Scan for the cell matching the given text and deliver its (x, y) coordinate at center. 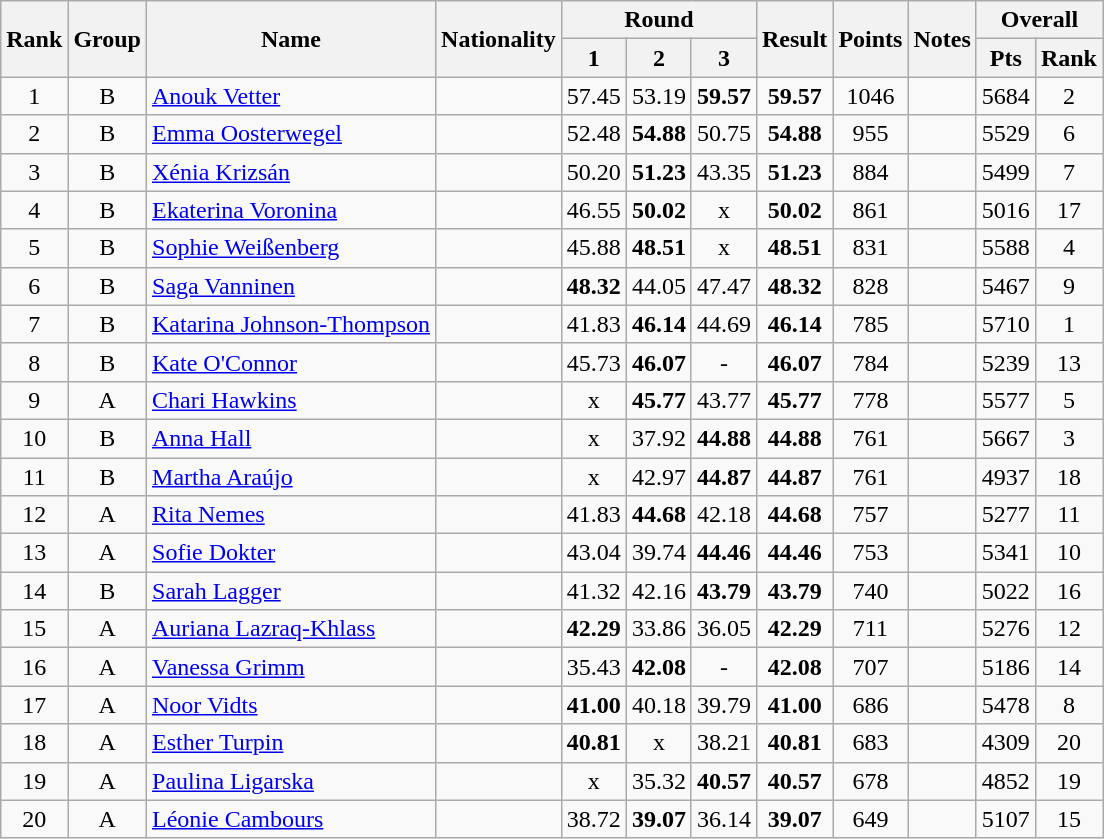
Vanessa Grimm (292, 667)
5478 (1006, 705)
4937 (1006, 477)
753 (870, 553)
42.97 (658, 477)
Xénia Krizsán (292, 172)
4309 (1006, 743)
39.74 (658, 553)
5341 (1006, 553)
778 (870, 400)
5186 (1006, 667)
5467 (1006, 286)
43.35 (724, 172)
Sofie Dokter (292, 553)
Saga Vanninen (292, 286)
5684 (1006, 96)
Auriana Lazraq-Khlass (292, 629)
1046 (870, 96)
861 (870, 210)
42.16 (658, 591)
38.72 (594, 819)
Katarina Johnson-Thompson (292, 324)
Esther Turpin (292, 743)
46.55 (594, 210)
39.79 (724, 705)
5577 (1006, 400)
Round (658, 20)
683 (870, 743)
Sophie Weißenberg (292, 248)
Result (794, 39)
Name (292, 39)
5239 (1006, 362)
686 (870, 705)
40.18 (658, 705)
707 (870, 667)
42.18 (724, 515)
Chari Hawkins (292, 400)
5022 (1006, 591)
57.45 (594, 96)
884 (870, 172)
Paulina Ligarska (292, 781)
35.32 (658, 781)
649 (870, 819)
45.73 (594, 362)
5499 (1006, 172)
Points (870, 39)
678 (870, 781)
41.32 (594, 591)
Ekaterina Voronina (292, 210)
Group (108, 39)
44.69 (724, 324)
Noor Vidts (292, 705)
36.14 (724, 819)
5277 (1006, 515)
5667 (1006, 438)
Léonie Cambours (292, 819)
38.21 (724, 743)
Pts (1006, 58)
53.19 (658, 96)
37.92 (658, 438)
785 (870, 324)
Martha Araújo (292, 477)
44.05 (658, 286)
5588 (1006, 248)
Anna Hall (292, 438)
5276 (1006, 629)
Kate O'Connor (292, 362)
5529 (1006, 134)
5710 (1006, 324)
831 (870, 248)
784 (870, 362)
5016 (1006, 210)
Emma Oosterwegel (292, 134)
4852 (1006, 781)
35.43 (594, 667)
757 (870, 515)
36.05 (724, 629)
47.47 (724, 286)
Rita Nemes (292, 515)
45.88 (594, 248)
5107 (1006, 819)
828 (870, 286)
955 (870, 134)
43.04 (594, 553)
33.86 (658, 629)
50.75 (724, 134)
Overall (1039, 20)
43.77 (724, 400)
Notes (942, 39)
50.20 (594, 172)
711 (870, 629)
Sarah Lagger (292, 591)
740 (870, 591)
Nationality (499, 39)
52.48 (594, 134)
Anouk Vetter (292, 96)
